Extract the (X, Y) coordinate from the center of the cell holding the provided text.  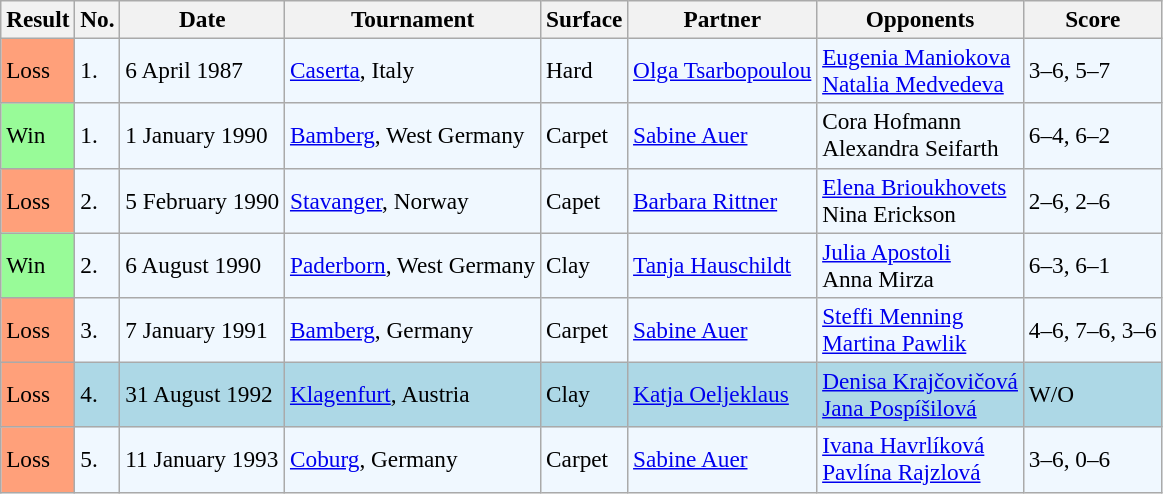
Capet (584, 200)
Elena Brioukhovets Nina Erickson (920, 200)
Paderborn, West Germany (413, 264)
Klagenfurt, Austria (413, 394)
3. (98, 330)
Partner (722, 19)
Coburg, Germany (413, 460)
Bamberg, West Germany (413, 136)
Opponents (920, 19)
Steffi Menning Martina Pawlik (920, 330)
5. (98, 460)
W/O (1092, 394)
Tournament (413, 19)
Caserta, Italy (413, 70)
6–3, 6–1 (1092, 264)
Stavanger, Norway (413, 200)
4. (98, 394)
6 August 1990 (202, 264)
Olga Tsarbopoulou (722, 70)
Julia Apostoli Anna Mirza (920, 264)
5 February 1990 (202, 200)
3–6, 0–6 (1092, 460)
11 January 1993 (202, 460)
6–4, 6–2 (1092, 136)
Surface (584, 19)
Denisa Krajčovičová Jana Pospíšilová (920, 394)
4–6, 7–6, 3–6 (1092, 330)
31 August 1992 (202, 394)
6 April 1987 (202, 70)
Katja Oeljeklaus (722, 394)
Bamberg, Germany (413, 330)
Ivana Havrlíková Pavlína Rajzlová (920, 460)
Date (202, 19)
Score (1092, 19)
Hard (584, 70)
Barbara Rittner (722, 200)
1 January 1990 (202, 136)
3–6, 5–7 (1092, 70)
No. (98, 19)
Cora Hofmann Alexandra Seifarth (920, 136)
Tanja Hauschildt (722, 264)
7 January 1991 (202, 330)
Result (38, 19)
Eugenia Maniokova Natalia Medvedeva (920, 70)
2–6, 2–6 (1092, 200)
